Return the (X, Y) coordinate for the center point of the cell that contains the specified text.  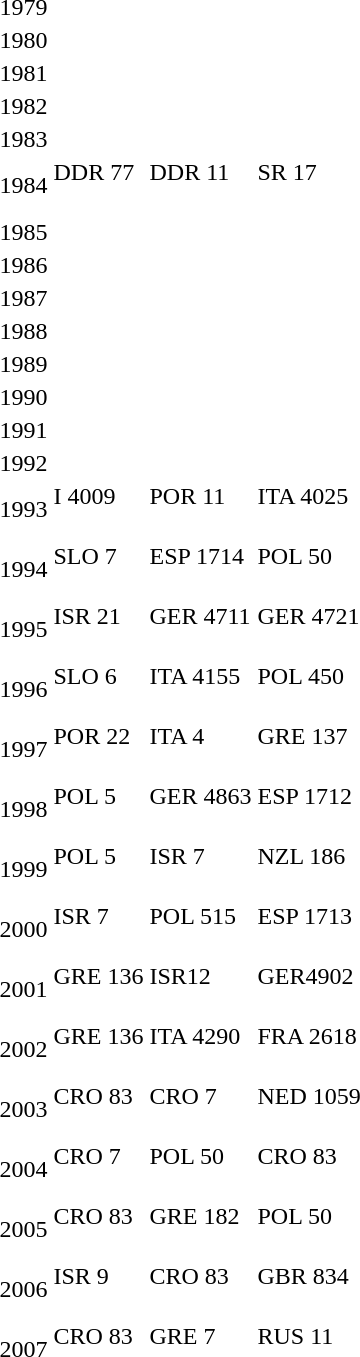
ISR12 (200, 990)
POR 11 (200, 510)
I 4009 (98, 510)
ESP 1714 (200, 570)
ITA 4 (200, 750)
SLO 7 (98, 570)
POR 22 (98, 750)
DDR 77 (98, 186)
GER 4711 (200, 630)
ITA 4155 (200, 690)
POL 50 (200, 1170)
ISR 9 (98, 1290)
GRE 182 (200, 1230)
POL 515 (200, 930)
SLO 6 (98, 690)
DDR 11 (200, 186)
ITA 4290 (200, 1050)
GER 4863 (200, 810)
ISR 21 (98, 630)
